From the cell containing the given text, extract its center point as (x, y) coordinate. 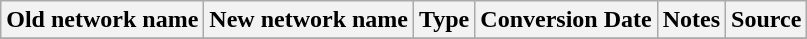
Source (766, 20)
Notes (691, 20)
Type (444, 20)
Conversion Date (566, 20)
New network name (309, 20)
Old network name (102, 20)
